Scan for the cell matching the given text and deliver its (x, y) coordinate at center. 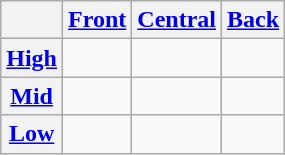
Low (32, 134)
Central (177, 20)
Back (254, 20)
Mid (32, 96)
Front (98, 20)
High (32, 58)
